Find where the given text appears and provide that cell's center as (X, Y) coordinate. 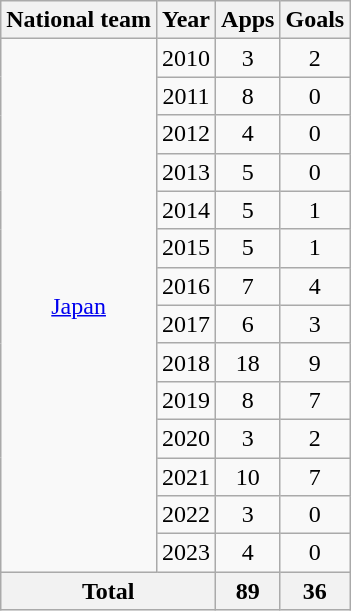
2015 (186, 248)
Total (108, 591)
2016 (186, 286)
2020 (186, 438)
2022 (186, 515)
2019 (186, 400)
Year (186, 20)
Japan (79, 306)
2010 (186, 58)
2018 (186, 362)
2014 (186, 210)
2017 (186, 324)
2021 (186, 477)
Goals (315, 20)
2012 (186, 134)
9 (315, 362)
National team (79, 20)
2023 (186, 553)
89 (248, 591)
Apps (248, 20)
6 (248, 324)
36 (315, 591)
2013 (186, 172)
10 (248, 477)
18 (248, 362)
2011 (186, 96)
